Extract the (x, y) coordinate from the center of the cell holding the provided text.  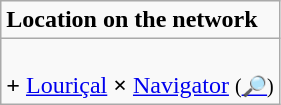
Location on the network (140, 20)
+ Louriçal × Navigator (🔎) (140, 72)
